Capture the cell that displays the provided text and extract its (x, y) central coordinate. 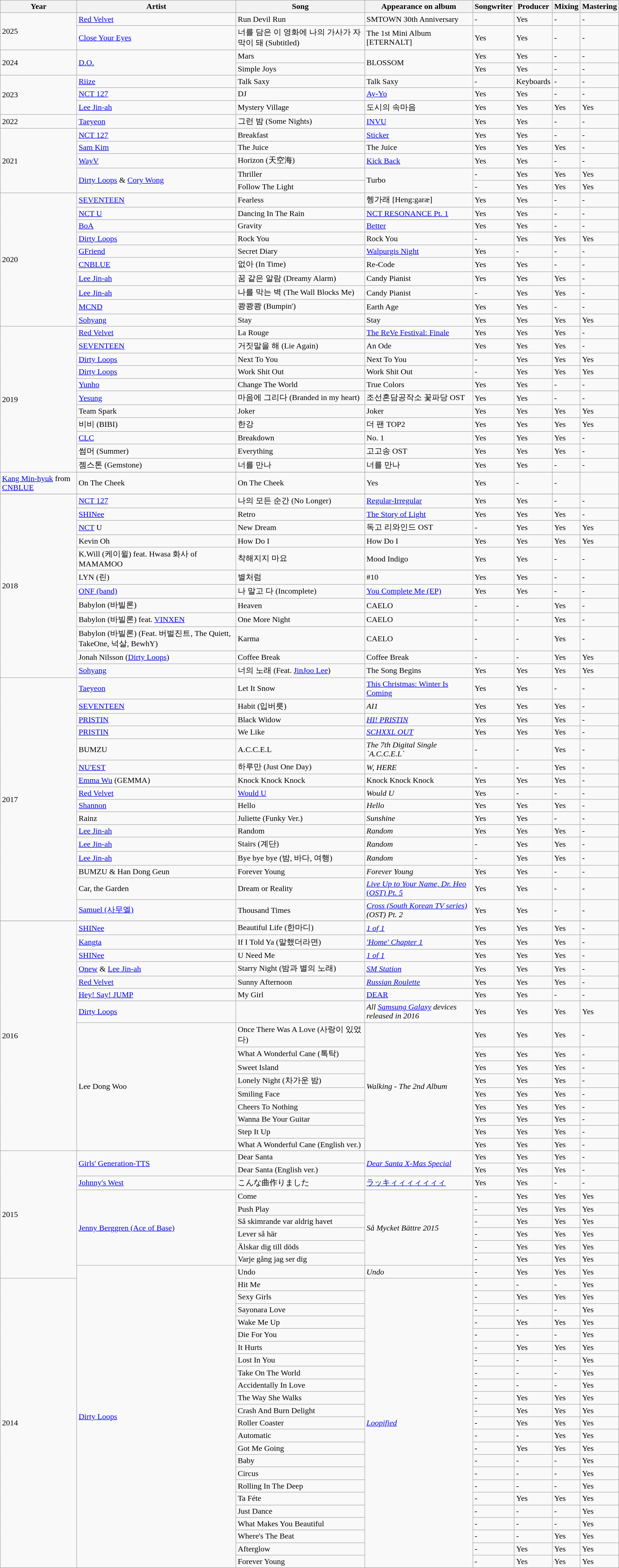
One More Night (300, 619)
도시의 속마음 (419, 107)
Thousand Times (300, 910)
D.O. (156, 63)
Starry Night (밤과 별의 노래) (300, 969)
2023 (38, 95)
Gravity (300, 226)
Car, the Garden (156, 889)
마음에 그리다 (Branded in my heart) (300, 398)
Black Widow (300, 720)
Habit (입버릇) (300, 706)
New Dream (300, 527)
Russian Roulette (419, 982)
Kangta (156, 942)
Dream or Reality (300, 889)
그런 밤 (Some Nights) (300, 122)
Once There Was A Love (사랑이 있었다) (300, 1035)
너의 노래 (Feat. JinJoo Lee) (300, 671)
Sticker (419, 135)
2019 (38, 399)
Lee Dong Woo (156, 1087)
나 말고 다 (Incomplete) (300, 592)
Wake Me Up (300, 1322)
Loopified (419, 1423)
Accidentally In Love (300, 1385)
Song (300, 7)
Hit Me (300, 1284)
Fearless (300, 200)
Mood Indigo (419, 559)
2015 (38, 1214)
Lost In You (300, 1360)
Juliette (Funky Ver.) (300, 818)
It Hurts (300, 1347)
Babylon (바빌론) (Feat. 버벌진트, The Quiett, TakeOne, 넉살, BewhY) (156, 639)
Breakdown (300, 438)
Step It Up (300, 1132)
CLC (156, 438)
Beautiful Life (한마디) (300, 928)
2017 (38, 799)
Sam Kim (156, 147)
Follow The Light (300, 187)
Mixing (566, 7)
La Rouge (300, 333)
SCHXXL OUT (419, 732)
Songwriter (494, 7)
NU'EST (156, 767)
Yesung (156, 398)
Jonah Nilsson (Dirty Loops) (156, 657)
Automatic (300, 1436)
Afterglow (300, 1549)
Ta Féte (300, 1499)
Samuel (사무엘) (156, 910)
Appearance on album (419, 7)
Horizon (天空海) (300, 161)
Ay-Yo (419, 94)
NCT RESONANCE Pt. 1 (419, 213)
#10 (419, 577)
Dear Santa (300, 1157)
Onew & Lee Jin-ah (156, 969)
Thriller (300, 174)
Team Spark (156, 411)
Dear Santa X-Mas Special (419, 1163)
Sunshine (419, 818)
All Samsung Galaxy devices released in 2016 (419, 1012)
2016 (38, 1036)
Sweet Island (300, 1067)
쾅쾅쾅 (Bumpin') (300, 307)
What A Wonderful Cane (English ver.) (300, 1144)
A.C.C.E.L (300, 749)
Retro (300, 514)
W, HERE (419, 767)
Keyboards (533, 81)
What Makes You Beautiful (300, 1524)
2025 (38, 31)
Babylon (바빌론) (156, 605)
2021 (38, 161)
Sexy Girls (300, 1297)
나를 막는 벽 (The Wall Blocks Me) (300, 292)
한강 (300, 425)
Så Mycket Bättre 2015 (419, 1228)
LYN (린) (156, 577)
No. 1 (419, 438)
Johnny's West (156, 1183)
2018 (38, 586)
조선혼담공작소 꽃파당 OST (419, 398)
The Way She Walks (300, 1398)
Let It Snow (300, 688)
Earth Age (419, 307)
Change The World (300, 384)
U Need Me (300, 955)
Walking - The 2nd Album (419, 1087)
썸머 (Summer) (156, 451)
Varje gång jag ser dig (300, 1259)
'Home' Chapter 1 (419, 942)
こんな曲作りました (300, 1183)
My Girl (300, 995)
Artist (156, 7)
Så skimrande var aldrig havet (300, 1222)
Roller Coaster (300, 1423)
Dirty Loops & Cory Wong (156, 180)
BUMZU (156, 749)
Come (300, 1196)
INVU (419, 122)
2014 (38, 1423)
MCND (156, 307)
Got Me Going (300, 1448)
Lonely Night (차가운 밤) (300, 1081)
WayV (156, 161)
헹가래 [Heng:garæ] (419, 200)
Re-Code (419, 265)
Circus (300, 1473)
Emma Wu (GEMMA) (156, 781)
착해지지 마요 (300, 559)
Everything (300, 451)
Dear Santa (English ver.) (300, 1170)
고고송 OST (419, 451)
SM Station (419, 969)
독고 리와인드 OST (419, 527)
Die For You (300, 1335)
Sayonara Love (300, 1310)
Shannon (156, 806)
거짓말을 해 (Lie Again) (300, 346)
Secret Diary (300, 251)
Rainz (156, 818)
Babylon (바빌론) feat. VINXEN (156, 619)
2020 (38, 259)
BLOSSOM (419, 63)
너를 담은 이 영화에 나의 가사가 자막이 돼 (Subtitled) (300, 38)
The 7th Digital Single `A.C.C.E.L` (419, 749)
더 팬 TOP2 (419, 425)
비비 (BIBI) (156, 425)
젬스톤 (Gemstone) (156, 465)
Mars (300, 56)
True Colors (419, 384)
DEAR (419, 995)
Bye bye bye (밤, 바다, 여행) (300, 858)
Dancing In The Rain (300, 213)
Close Your Eyes (156, 38)
2022 (38, 122)
Kick Back (419, 161)
Karma (300, 639)
Mystery Village (300, 107)
Cheers To Nothing (300, 1107)
Wanna Be Your Guitar (300, 1119)
나의 모든 순간 (No Longer) (300, 501)
Smiling Face (300, 1094)
GFriend (156, 251)
Rolling In The Deep (300, 1486)
If I Told Ya (말했더라면) (300, 942)
ONF (band) (156, 592)
We Like (300, 732)
Year (38, 7)
BoA (156, 226)
Turbo (419, 180)
ラッキィィィィィィィ (419, 1183)
Mastering (599, 7)
Kang Min-hyuk from CNBLUE (38, 483)
K.Will (케이윌) feat. Hwasa 화사 of MAMAMOO (156, 559)
Where's The Beat (300, 1536)
Älskar dig till döds (300, 1247)
Better (419, 226)
Heaven (300, 605)
The Song Begins (419, 671)
Live Up to Your Name, Dr. Heo (OST) Pt. 5 (419, 889)
Girls' Generation-TTS (156, 1163)
AI1 (419, 706)
You Complete Me (EP) (419, 592)
Yunho (156, 384)
Cross (South Korean TV series) (OST) Pt. 2 (419, 910)
SMTOWN 30th Anniversary (419, 19)
Run Devil Run (300, 19)
What A Wonderful Cane (톡탁) (300, 1054)
Just Dance (300, 1511)
꿈 같은 알람 (Dreamy Alarm) (300, 279)
Producer (533, 7)
Crash And Burn Delight (300, 1411)
CNBLUE (156, 265)
Push Play (300, 1209)
별처럼 (300, 577)
Sunny Afternoon (300, 982)
The 1st Mini Album [ETERNALT] (419, 38)
Walpurgis Night (419, 251)
An Ode (419, 346)
Riize (156, 81)
Breakfast (300, 135)
없아 (In Time) (300, 265)
Stairs (계단) (300, 844)
Baby (300, 1461)
Regular-Irregular (419, 501)
하루만 (Just One Day) (300, 767)
BUMZU & Han Dong Geun (156, 872)
The Story of Light (419, 514)
Take On The World (300, 1372)
DJ (300, 94)
Simple Joys (300, 69)
The ReVe Festival: Finale (419, 333)
Jenny Berggren (Ace of Base) (156, 1228)
HI! PRISTIN (419, 720)
Lever så här (300, 1234)
This Christmas: Winter Is Coming (419, 688)
Kevin Oh (156, 541)
2024 (38, 63)
Hey! Say! JUMP (156, 995)
